Return the [X, Y] coordinate for the center point of the cell that contains the specified text.  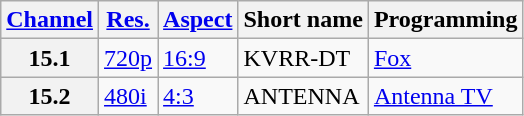
Antenna TV [446, 96]
720p [128, 58]
15.1 [50, 58]
Aspect [198, 20]
KVRR-DT [303, 58]
Short name [303, 20]
16:9 [198, 58]
480i [128, 96]
ANTENNA [303, 96]
Programming [446, 20]
Res. [128, 20]
15.2 [50, 96]
Fox [446, 58]
4:3 [198, 96]
Channel [50, 20]
